Return (x, y) of the center of cell containing provided text 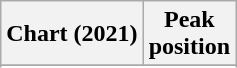
Chart (2021) (72, 34)
Peakposition (189, 34)
